Return [x, y] of the center of cell containing provided text 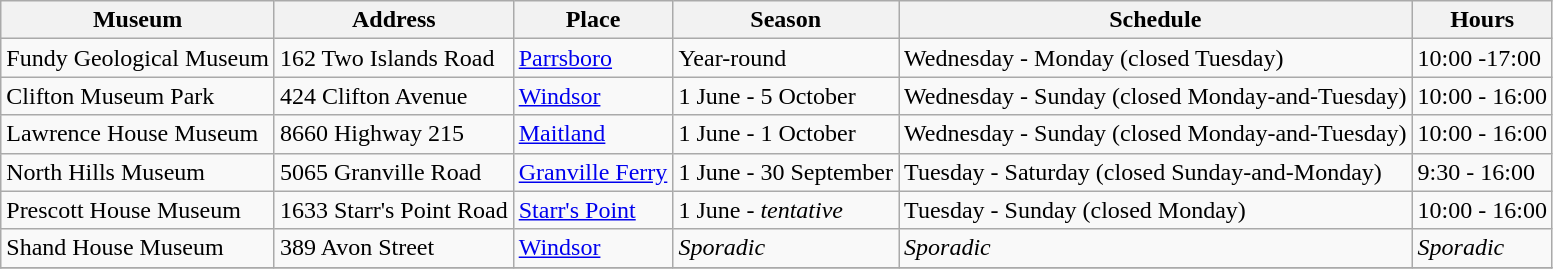
Tuesday - Sunday (closed Monday) [1156, 210]
Granville Ferry [593, 172]
Address [394, 20]
389 Avon Street [394, 248]
Museum [138, 20]
162 Two Islands Road [394, 58]
Place [593, 20]
1 June - tentative [786, 210]
Starr's Point [593, 210]
1633 Starr's Point Road [394, 210]
Lawrence House Museum [138, 134]
Schedule [1156, 20]
1 June - 30 September [786, 172]
Prescott House Museum [138, 210]
Parrsboro [593, 58]
424 Clifton Avenue [394, 96]
Wednesday - Monday (closed Tuesday) [1156, 58]
Clifton Museum Park [138, 96]
Tuesday - Saturday (closed Sunday-and-Monday) [1156, 172]
1 June - 1 October [786, 134]
Fundy Geological Museum [138, 58]
Shand House Museum [138, 248]
Maitland [593, 134]
North Hills Museum [138, 172]
Hours [1482, 20]
Year-round [786, 58]
8660 Highway 215 [394, 134]
10:00 -17:00 [1482, 58]
Season [786, 20]
1 June - 5 October [786, 96]
9:30 - 16:00 [1482, 172]
5065 Granville Road [394, 172]
